Provide the (X, Y) coordinate of the cell's center where the given text is located.  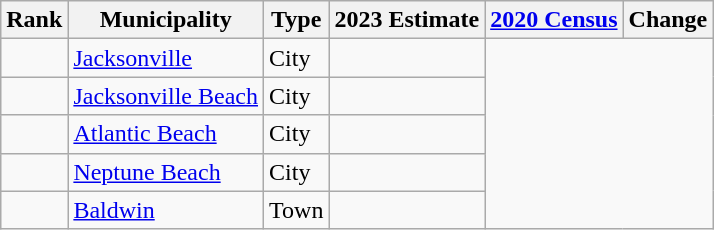
Municipality (166, 20)
Neptune Beach (166, 172)
Baldwin (166, 210)
Town (296, 210)
Type (296, 20)
Rank (34, 20)
Change (668, 20)
2020 Census (554, 20)
2023 Estimate (407, 20)
Jacksonville Beach (166, 96)
Atlantic Beach (166, 134)
Jacksonville (166, 58)
